Provide the (X, Y) coordinate of the cell's center where the given text is located.  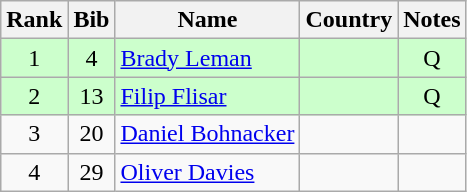
Brady Leman (208, 58)
20 (92, 134)
Bib (92, 20)
1 (34, 58)
13 (92, 96)
Rank (34, 20)
Filip Flisar (208, 96)
Oliver Davies (208, 172)
Notes (432, 20)
29 (92, 172)
Country (349, 20)
2 (34, 96)
Name (208, 20)
Daniel Bohnacker (208, 134)
3 (34, 134)
